Identify which cell holds the provided text, then report its (x, y) central coordinate. 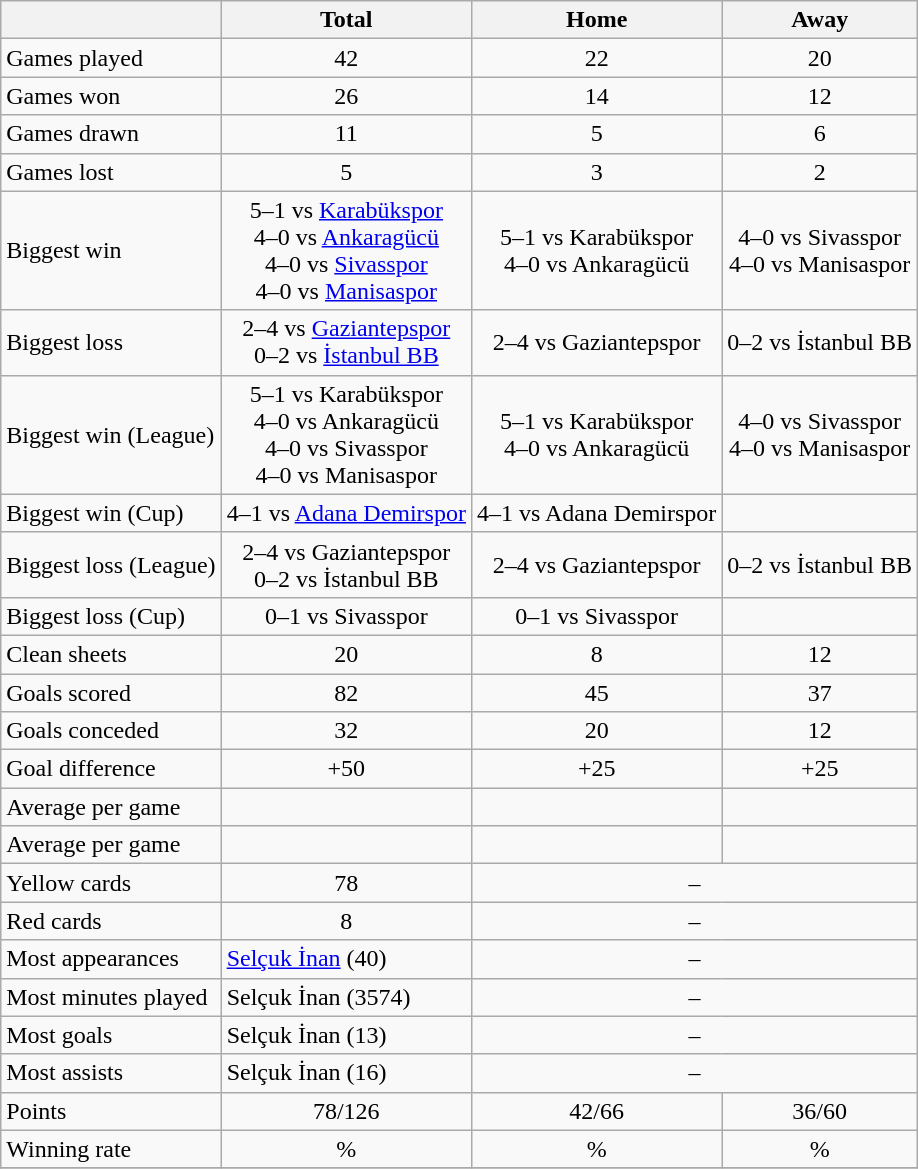
Red cards (111, 921)
Most assists (111, 1073)
Biggest loss (111, 342)
+50 (346, 769)
78/126 (346, 1111)
Away (820, 20)
Clean sheets (111, 654)
Biggest win (League) (111, 434)
36/60 (820, 1111)
Points (111, 1111)
Home (596, 20)
37 (820, 693)
Games lost (111, 172)
Games drawn (111, 134)
Selçuk İnan (16) (346, 1073)
Biggest win (Cup) (111, 513)
11 (346, 134)
Most appearances (111, 959)
Selçuk İnan (3574) (346, 997)
82 (346, 693)
Games won (111, 96)
3 (596, 172)
2 (820, 172)
Selçuk İnan (40) (346, 959)
45 (596, 693)
6 (820, 134)
32 (346, 731)
Yellow cards (111, 883)
Biggest loss (Cup) (111, 616)
Goals conceded (111, 731)
Goals scored (111, 693)
42 (346, 58)
14 (596, 96)
Most minutes played (111, 997)
42/66 (596, 1111)
22 (596, 58)
Most goals (111, 1035)
78 (346, 883)
Total (346, 20)
Winning rate (111, 1149)
Biggest loss (League) (111, 564)
Goal difference (111, 769)
Selçuk İnan (13) (346, 1035)
Biggest win (111, 250)
26 (346, 96)
Games played (111, 58)
